Find where the given text appears and provide that cell's center as [X, Y] coordinate. 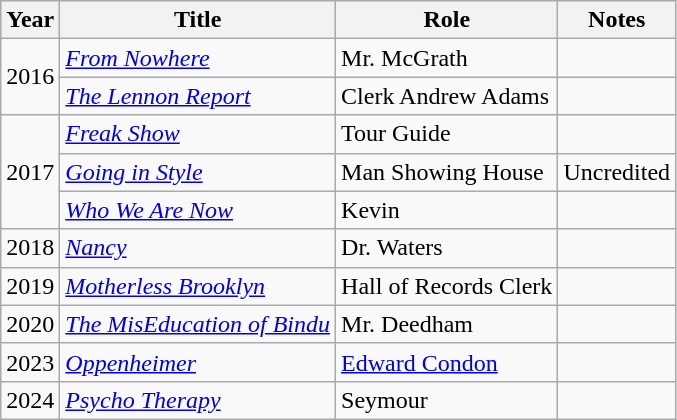
Clerk Andrew Adams [447, 96]
2023 [30, 362]
Oppenheimer [198, 362]
Tour Guide [447, 134]
Man Showing House [447, 172]
Notes [617, 20]
Psycho Therapy [198, 400]
The MisEducation of Bindu [198, 324]
Nancy [198, 248]
Role [447, 20]
Edward Condon [447, 362]
2018 [30, 248]
Kevin [447, 210]
Title [198, 20]
Hall of Records Clerk [447, 286]
The Lennon Report [198, 96]
Motherless Brooklyn [198, 286]
Mr. McGrath [447, 58]
Who We Are Now [198, 210]
Freak Show [198, 134]
2019 [30, 286]
2017 [30, 172]
2024 [30, 400]
Year [30, 20]
2020 [30, 324]
2016 [30, 77]
Seymour [447, 400]
Mr. Deedham [447, 324]
Going in Style [198, 172]
Uncredited [617, 172]
Dr. Waters [447, 248]
From Nowhere [198, 58]
